From the cell containing the given text, extract its center point as [x, y] coordinate. 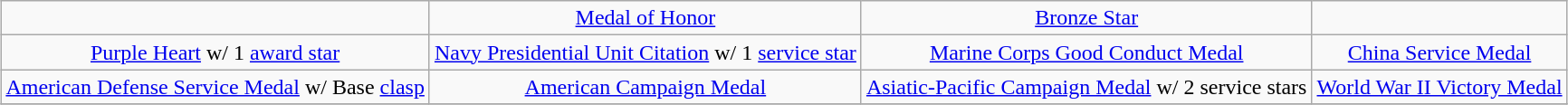
World War II Victory Medal [1439, 87]
China Service Medal [1439, 52]
Bronze Star [1086, 18]
Medal of Honor [645, 18]
Marine Corps Good Conduct Medal [1086, 52]
Navy Presidential Unit Citation w/ 1 service star [645, 52]
American Campaign Medal [645, 87]
Asiatic-Pacific Campaign Medal w/ 2 service stars [1086, 87]
American Defense Service Medal w/ Base clasp [215, 87]
Purple Heart w/ 1 award star [215, 52]
